Identify which cell holds the provided text, then report its (x, y) central coordinate. 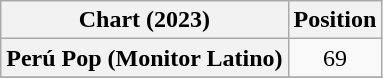
Chart (2023) (144, 20)
69 (335, 58)
Position (335, 20)
Perú Pop (Monitor Latino) (144, 58)
